Find where the given text appears and provide that cell's center as (x, y) coordinate. 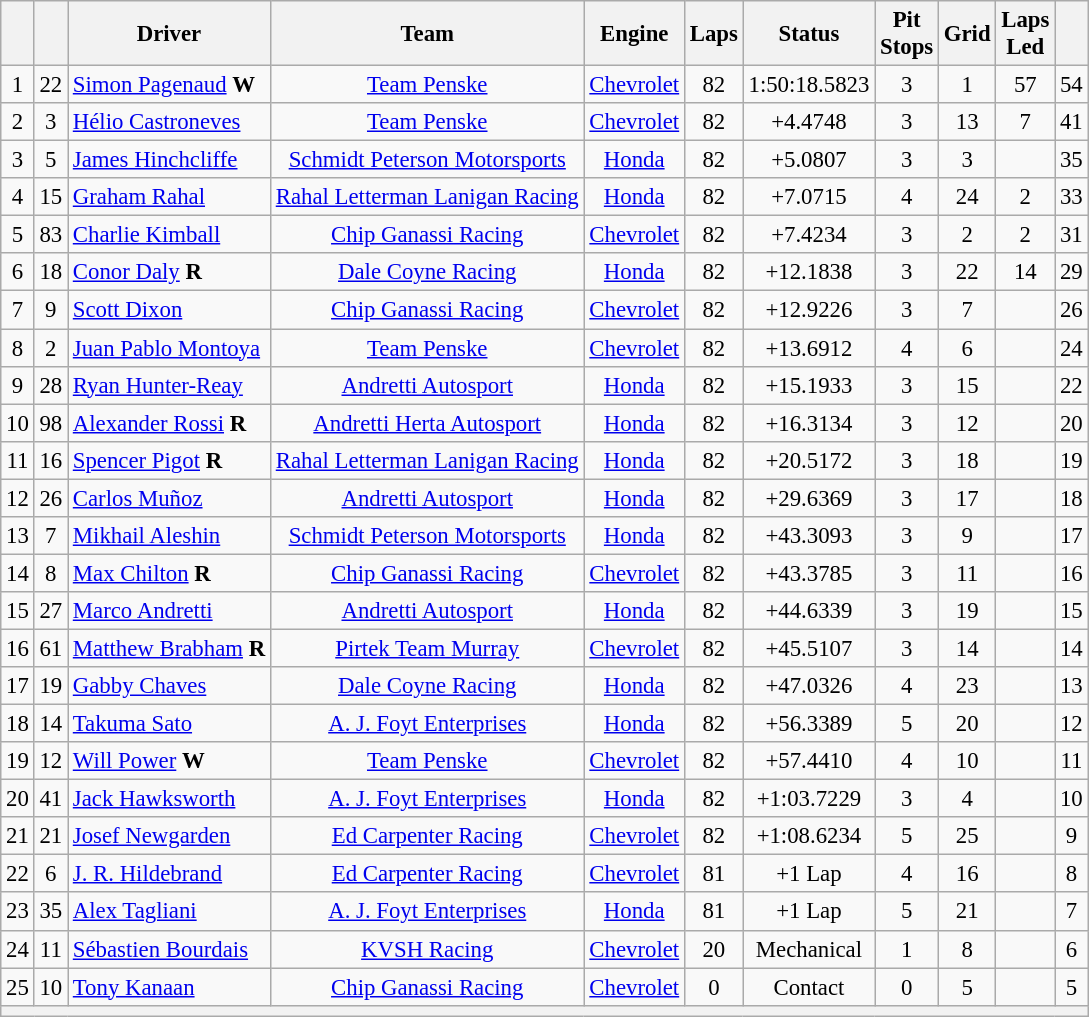
Marco Andretti (170, 611)
Ryan Hunter-Reay (170, 385)
KVSH Racing (427, 949)
Takuma Sato (170, 724)
+47.0326 (808, 686)
28 (50, 385)
PitStops (907, 34)
33 (1072, 197)
J. R. Hildebrand (170, 874)
+20.5172 (808, 460)
+16.3134 (808, 423)
+1:08.6234 (808, 836)
+12.9226 (808, 310)
Engine (634, 34)
+43.3093 (808, 536)
Graham Rahal (170, 197)
Max Chilton R (170, 573)
+45.5107 (808, 648)
54 (1072, 85)
Grid (966, 34)
+43.3785 (808, 573)
Mikhail Aleshin (170, 536)
Hélio Castroneves (170, 122)
Gabby Chaves (170, 686)
31 (1072, 235)
98 (50, 423)
Matthew Brabham R (170, 648)
Will Power W (170, 761)
Simon Pagenaud W (170, 85)
Conor Daly R (170, 273)
Driver (170, 34)
Andretti Herta Autosport (427, 423)
+7.0715 (808, 197)
+15.1933 (808, 385)
Scott Dixon (170, 310)
Carlos Muñoz (170, 498)
Status (808, 34)
57 (1026, 85)
Juan Pablo Montoya (170, 348)
+4.4748 (808, 122)
27 (50, 611)
+13.6912 (808, 348)
+29.6369 (808, 498)
1:50:18.5823 (808, 85)
Sébastien Bourdais (170, 949)
Tony Kanaan (170, 987)
Contact (808, 987)
Alex Tagliani (170, 912)
+12.1838 (808, 273)
Pirtek Team Murray (427, 648)
+56.3389 (808, 724)
Spencer Pigot R (170, 460)
LapsLed (1026, 34)
+57.4410 (808, 761)
Mechanical (808, 949)
+44.6339 (808, 611)
Jack Hawksworth (170, 799)
+5.0807 (808, 160)
Charlie Kimball (170, 235)
+1:03.7229 (808, 799)
61 (50, 648)
Team (427, 34)
James Hinchcliffe (170, 160)
83 (50, 235)
Josef Newgarden (170, 836)
29 (1072, 273)
Alexander Rossi R (170, 423)
Laps (714, 34)
+7.4234 (808, 235)
